Output the (X, Y) coordinate of the center of the cell containing the given text.  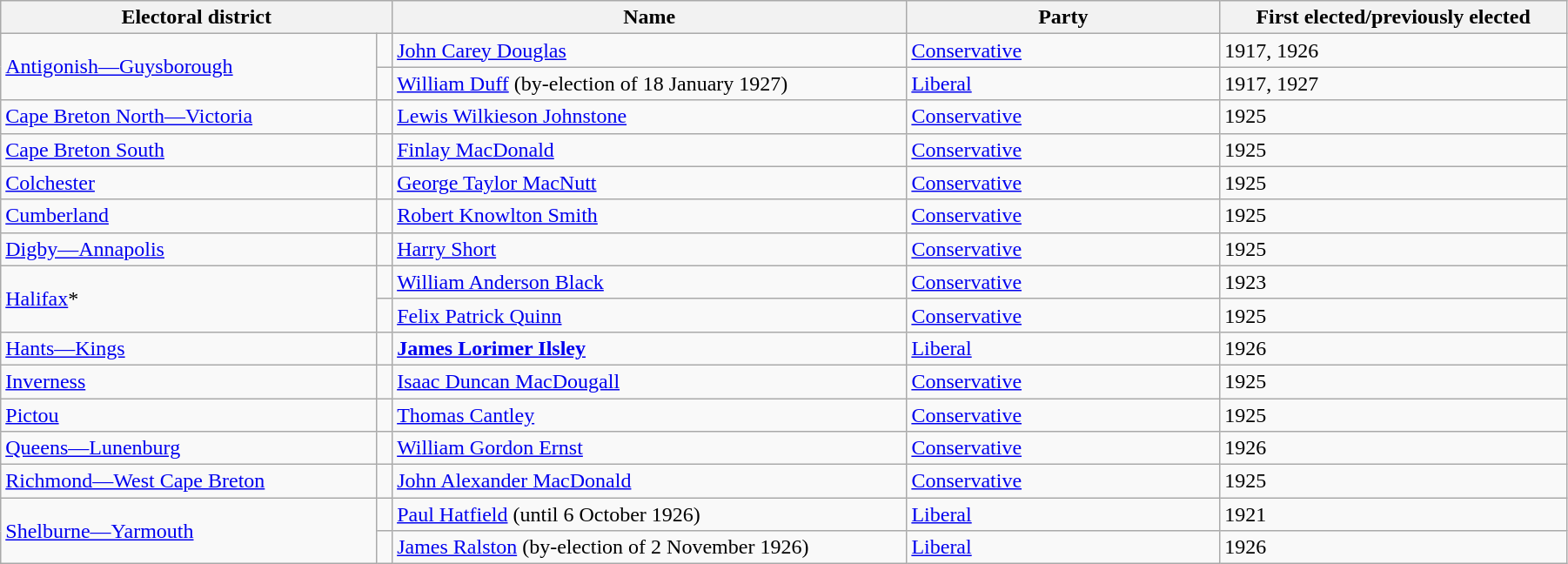
Pictou (189, 415)
William Duff (by-election of 18 January 1927) (649, 84)
Robert Knowlton Smith (649, 216)
Felix Patrick Quinn (649, 315)
Shelburne—Yarmouth (189, 531)
1923 (1394, 282)
Thomas Cantley (649, 415)
Queens—Lunenburg (189, 448)
William Anderson Black (649, 282)
Antigonish—Guysborough (189, 67)
James Ralston (by-election of 2 November 1926) (649, 547)
Harry Short (649, 249)
Paul Hatfield (until 6 October 1926) (649, 514)
Colchester (189, 183)
Electoral district (197, 17)
Cape Breton South (189, 150)
Lewis Wilkieson Johnstone (649, 117)
James Lorimer Ilsley (649, 348)
George Taylor MacNutt (649, 183)
Cumberland (189, 216)
1921 (1394, 514)
William Gordon Ernst (649, 448)
John Alexander MacDonald (649, 481)
Name (649, 17)
Isaac Duncan MacDougall (649, 381)
Digby—Annapolis (189, 249)
Hants—Kings (189, 348)
John Carey Douglas (649, 50)
First elected/previously elected (1394, 17)
Finlay MacDonald (649, 150)
Halifax* (189, 299)
1917, 1927 (1394, 84)
Cape Breton North—Victoria (189, 117)
Inverness (189, 381)
Party (1063, 17)
Richmond—West Cape Breton (189, 481)
1917, 1926 (1394, 50)
